From the cell containing the given text, extract its center point as (x, y) coordinate. 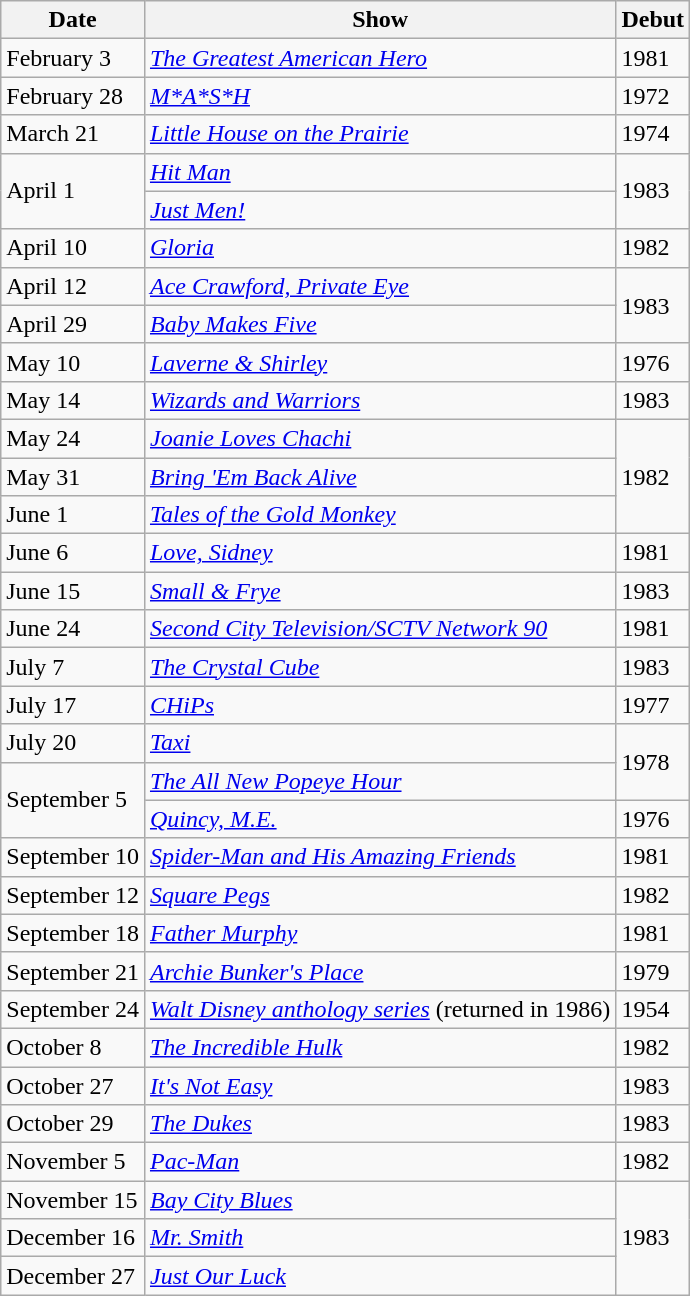
Small & Frye (380, 591)
July 7 (73, 667)
The Incredible Hulk (380, 1047)
Square Pegs (380, 895)
May 10 (73, 362)
Spider-Man and His Amazing Friends (380, 857)
The All New Popeye Hour (380, 781)
September 5 (73, 800)
May 14 (73, 400)
Just Our Luck (380, 1276)
July 20 (73, 743)
Little House on the Prairie (380, 134)
April 10 (73, 248)
Love, Sidney (380, 553)
September 18 (73, 933)
Second City Television/SCTV Network 90 (380, 629)
April 12 (73, 286)
Gloria (380, 248)
Show (380, 20)
July 17 (73, 705)
December 27 (73, 1276)
September 21 (73, 971)
Archie Bunker's Place (380, 971)
Date (73, 20)
June 24 (73, 629)
Quincy, M.E. (380, 819)
November 15 (73, 1200)
1978 (653, 762)
September 24 (73, 1009)
1979 (653, 971)
May 31 (73, 477)
April 29 (73, 324)
Father Murphy (380, 933)
May 24 (73, 438)
Taxi (380, 743)
Bring 'Em Back Alive (380, 477)
1972 (653, 96)
Tales of the Gold Monkey (380, 515)
It's Not Easy (380, 1085)
Baby Makes Five (380, 324)
The Dukes (380, 1124)
The Crystal Cube (380, 667)
November 5 (73, 1162)
June 1 (73, 515)
Hit Man (380, 172)
June 15 (73, 591)
Walt Disney anthology series (returned in 1986) (380, 1009)
M*A*S*H (380, 96)
October 8 (73, 1047)
Just Men! (380, 210)
Ace Crawford, Private Eye (380, 286)
Pac-Man (380, 1162)
April 1 (73, 191)
The Greatest American Hero (380, 58)
September 10 (73, 857)
September 12 (73, 895)
Debut (653, 20)
October 29 (73, 1124)
October 27 (73, 1085)
1954 (653, 1009)
February 3 (73, 58)
December 16 (73, 1238)
Laverne & Shirley (380, 362)
June 6 (73, 553)
Joanie Loves Chachi (380, 438)
March 21 (73, 134)
February 28 (73, 96)
CHiPs (380, 705)
Bay City Blues (380, 1200)
Mr. Smith (380, 1238)
Wizards and Warriors (380, 400)
1977 (653, 705)
1974 (653, 134)
